Capture the cell that displays the provided text and extract its (x, y) central coordinate. 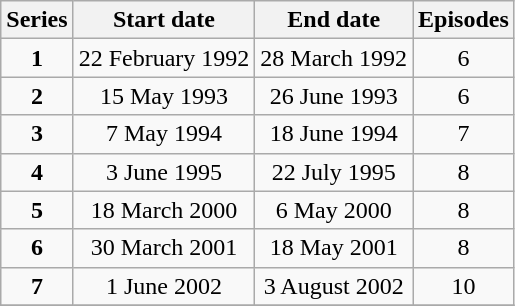
18 March 2000 (164, 210)
Episodes (464, 20)
28 March 1992 (334, 58)
1 June 2002 (164, 286)
10 (464, 286)
6 May 2000 (334, 210)
18 June 1994 (334, 134)
3 August 2002 (334, 286)
3 (37, 134)
Start date (164, 20)
18 May 2001 (334, 248)
Series (37, 20)
End date (334, 20)
7 May 1994 (164, 134)
4 (37, 172)
22 July 1995 (334, 172)
30 March 2001 (164, 248)
3 June 1995 (164, 172)
2 (37, 96)
15 May 1993 (164, 96)
26 June 1993 (334, 96)
1 (37, 58)
5 (37, 210)
22 February 1992 (164, 58)
